Locate the cell with the specified text and output its (X, Y) center coordinate. 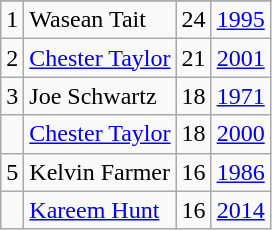
Joe Schwartz (100, 96)
21 (194, 58)
Kelvin Farmer (100, 172)
1 (12, 20)
Wasean Tait (100, 20)
1995 (240, 20)
2001 (240, 58)
2014 (240, 210)
5 (12, 172)
24 (194, 20)
3 (12, 96)
2000 (240, 134)
1986 (240, 172)
1971 (240, 96)
Kareem Hunt (100, 210)
2 (12, 58)
